Return [X, Y] of the center of cell containing provided text 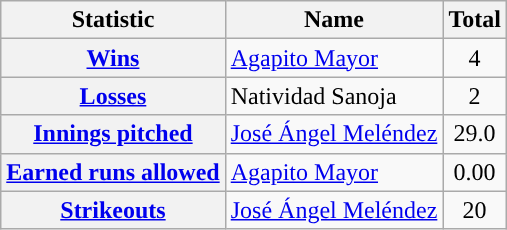
4 [475, 58]
Statistic [113, 20]
Innings pitched [113, 134]
Total [475, 20]
29.0 [475, 134]
2 [475, 96]
Natividad Sanoja [334, 96]
0.00 [475, 172]
Wins [113, 58]
Strikeouts [113, 210]
Name [334, 20]
Losses [113, 96]
20 [475, 210]
Earned runs allowed [113, 172]
